Identify which cell holds the provided text, then report its [x, y] central coordinate. 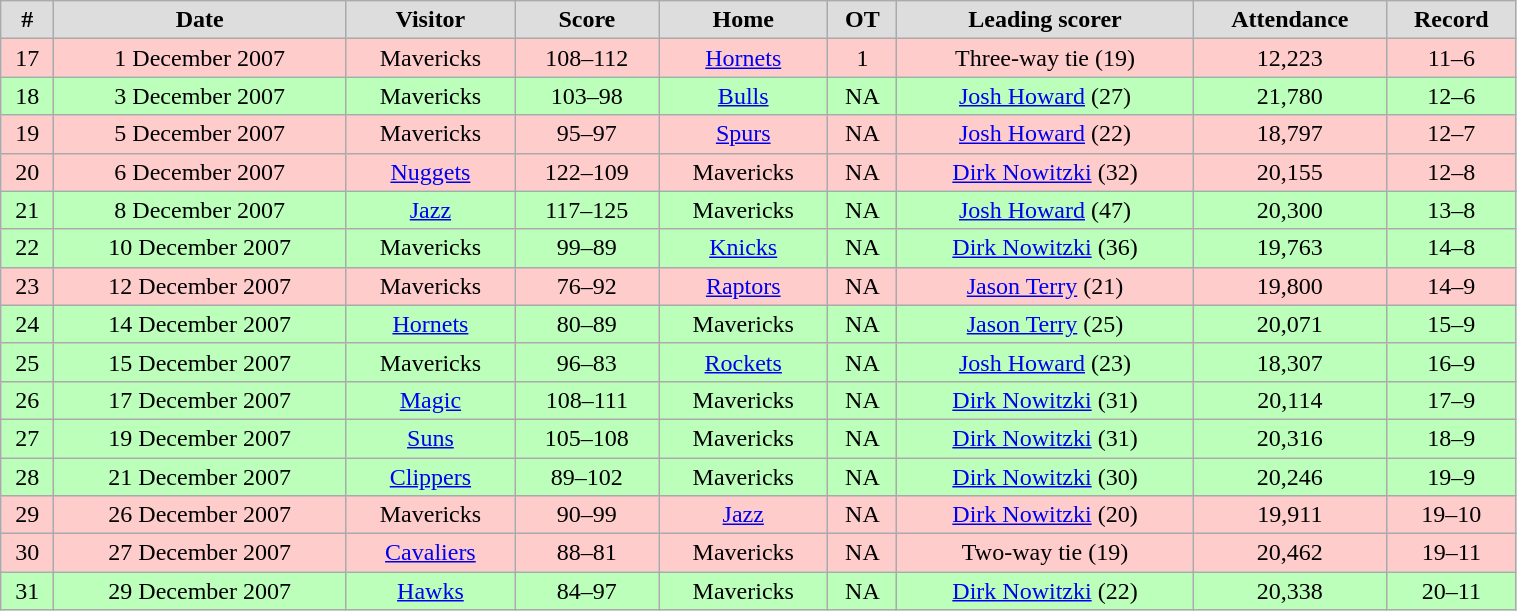
20,155 [1290, 172]
18 [28, 96]
95–97 [586, 134]
19–9 [1452, 477]
6 December 2007 [200, 172]
80–89 [586, 324]
20,300 [1290, 210]
20,338 [1290, 591]
Leading scorer [1045, 20]
25 [28, 362]
30 [28, 553]
88–81 [586, 553]
15–9 [1452, 324]
89–102 [586, 477]
29 [28, 515]
12–8 [1452, 172]
20,071 [1290, 324]
18,307 [1290, 362]
Josh Howard (27) [1045, 96]
20,114 [1290, 400]
19–10 [1452, 515]
12,223 [1290, 58]
19 December 2007 [200, 438]
13–8 [1452, 210]
Clippers [430, 477]
108–112 [586, 58]
29 December 2007 [200, 591]
16–9 [1452, 362]
12–7 [1452, 134]
17–9 [1452, 400]
Raptors [742, 286]
Dirk Nowitzki (36) [1045, 248]
Three-way tie (19) [1045, 58]
10 December 2007 [200, 248]
24 [28, 324]
Spurs [742, 134]
12–6 [1452, 96]
1 December 2007 [200, 58]
21 [28, 210]
90–99 [586, 515]
OT [862, 20]
23 [28, 286]
Dirk Nowitzki (22) [1045, 591]
19–11 [1452, 553]
Dirk Nowitzki (20) [1045, 515]
Date [200, 20]
20 [28, 172]
21 December 2007 [200, 477]
Bulls [742, 96]
Josh Howard (22) [1045, 134]
11–6 [1452, 58]
103–98 [586, 96]
17 [28, 58]
3 December 2007 [200, 96]
26 [28, 400]
Two-way tie (19) [1045, 553]
20,246 [1290, 477]
14–8 [1452, 248]
15 December 2007 [200, 362]
28 [28, 477]
105–108 [586, 438]
31 [28, 591]
5 December 2007 [200, 134]
8 December 2007 [200, 210]
27 December 2007 [200, 553]
Josh Howard (47) [1045, 210]
17 December 2007 [200, 400]
Record [1452, 20]
96–83 [586, 362]
Josh Howard (23) [1045, 362]
Jason Terry (25) [1045, 324]
Suns [430, 438]
20–11 [1452, 591]
18–9 [1452, 438]
# [28, 20]
18,797 [1290, 134]
Magic [430, 400]
19,763 [1290, 248]
20,462 [1290, 553]
99–89 [586, 248]
Jason Terry (21) [1045, 286]
117–125 [586, 210]
84–97 [586, 591]
26 December 2007 [200, 515]
14 December 2007 [200, 324]
21,780 [1290, 96]
Home [742, 20]
19,911 [1290, 515]
Rockets [742, 362]
108–111 [586, 400]
76–92 [586, 286]
27 [28, 438]
Knicks [742, 248]
14–9 [1452, 286]
Dirk Nowitzki (30) [1045, 477]
Visitor [430, 20]
122–109 [586, 172]
19 [28, 134]
Hawks [430, 591]
Score [586, 20]
1 [862, 58]
12 December 2007 [200, 286]
Attendance [1290, 20]
22 [28, 248]
Nuggets [430, 172]
19,800 [1290, 286]
Dirk Nowitzki (32) [1045, 172]
20,316 [1290, 438]
Cavaliers [430, 553]
